Extract the (x, y) coordinate from the center of the cell holding the provided text.  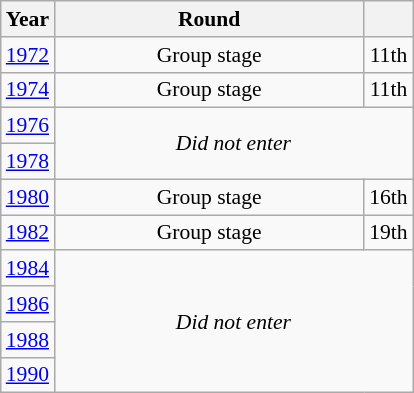
1974 (28, 90)
1972 (28, 55)
1984 (28, 269)
1990 (28, 375)
1976 (28, 126)
19th (388, 233)
1980 (28, 197)
16th (388, 197)
Round (209, 19)
1982 (28, 233)
Year (28, 19)
1986 (28, 304)
1988 (28, 340)
1978 (28, 162)
